Return the [x, y] coordinate for the center point of the cell that contains the specified text.  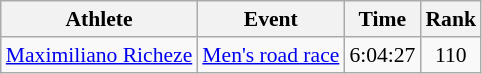
110 [450, 55]
Athlete [100, 19]
6:04:27 [382, 55]
Maximiliano Richeze [100, 55]
Time [382, 19]
Rank [450, 19]
Men's road race [270, 55]
Event [270, 19]
